Return (x, y) of the center of cell containing provided text 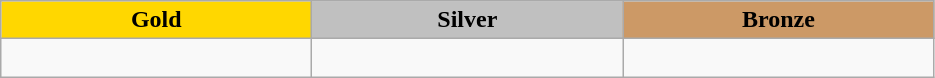
Gold (156, 20)
Silver (468, 20)
Bronze (778, 20)
